Scan for the cell matching the given text and deliver its [x, y] coordinate at center. 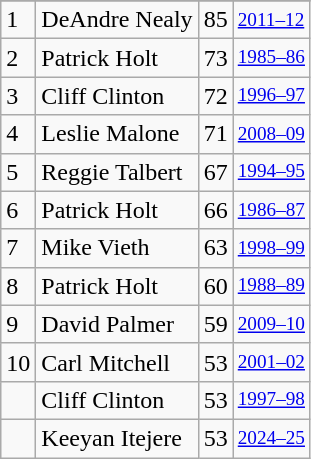
1988–89 [271, 286]
71 [216, 134]
73 [216, 58]
7 [18, 248]
1986–87 [271, 210]
3 [18, 96]
David Palmer [117, 324]
6 [18, 210]
Reggie Talbert [117, 172]
59 [216, 324]
1998–99 [271, 248]
2009–10 [271, 324]
66 [216, 210]
10 [18, 362]
63 [216, 248]
1 [18, 20]
2008–09 [271, 134]
Carl Mitchell [117, 362]
1997–98 [271, 400]
2 [18, 58]
2024–25 [271, 438]
Leslie Malone [117, 134]
1985–86 [271, 58]
1996–97 [271, 96]
5 [18, 172]
1994–95 [271, 172]
2011–12 [271, 20]
DeAndre Nealy [117, 20]
2001–02 [271, 362]
9 [18, 324]
Keeyan Itejere [117, 438]
4 [18, 134]
8 [18, 286]
72 [216, 96]
67 [216, 172]
Mike Vieth [117, 248]
85 [216, 20]
60 [216, 286]
